Locate the cell with the specified text and output its (x, y) center coordinate. 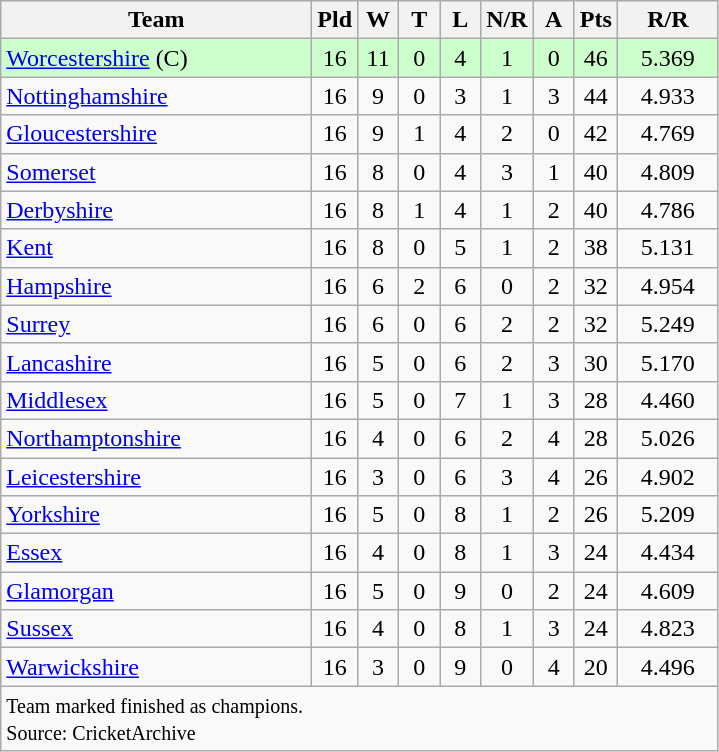
5.209 (668, 515)
A (554, 20)
4.434 (668, 553)
Warwickshire (156, 667)
4.954 (668, 286)
Surrey (156, 324)
38 (596, 248)
Team marked finished as champions.Source: CricketArchive (360, 718)
Pts (596, 20)
5.249 (668, 324)
Middlesex (156, 400)
Kent (156, 248)
4.902 (668, 477)
Hampshire (156, 286)
Nottinghamshire (156, 96)
11 (378, 58)
Yorkshire (156, 515)
5.131 (668, 248)
4.496 (668, 667)
4.933 (668, 96)
4.460 (668, 400)
30 (596, 362)
L (460, 20)
Gloucestershire (156, 134)
N/R (507, 20)
Pld (335, 20)
4.809 (668, 172)
4.786 (668, 210)
44 (596, 96)
R/R (668, 20)
Sussex (156, 629)
20 (596, 667)
4.609 (668, 591)
5.170 (668, 362)
Worcestershire (C) (156, 58)
4.823 (668, 629)
T (420, 20)
4.769 (668, 134)
Somerset (156, 172)
Glamorgan (156, 591)
42 (596, 134)
5.369 (668, 58)
Essex (156, 553)
46 (596, 58)
Lancashire (156, 362)
Leicestershire (156, 477)
Northamptonshire (156, 438)
7 (460, 400)
W (378, 20)
5.026 (668, 438)
Team (156, 20)
Derbyshire (156, 210)
